Locate the cell with the specified text and output its [x, y] center coordinate. 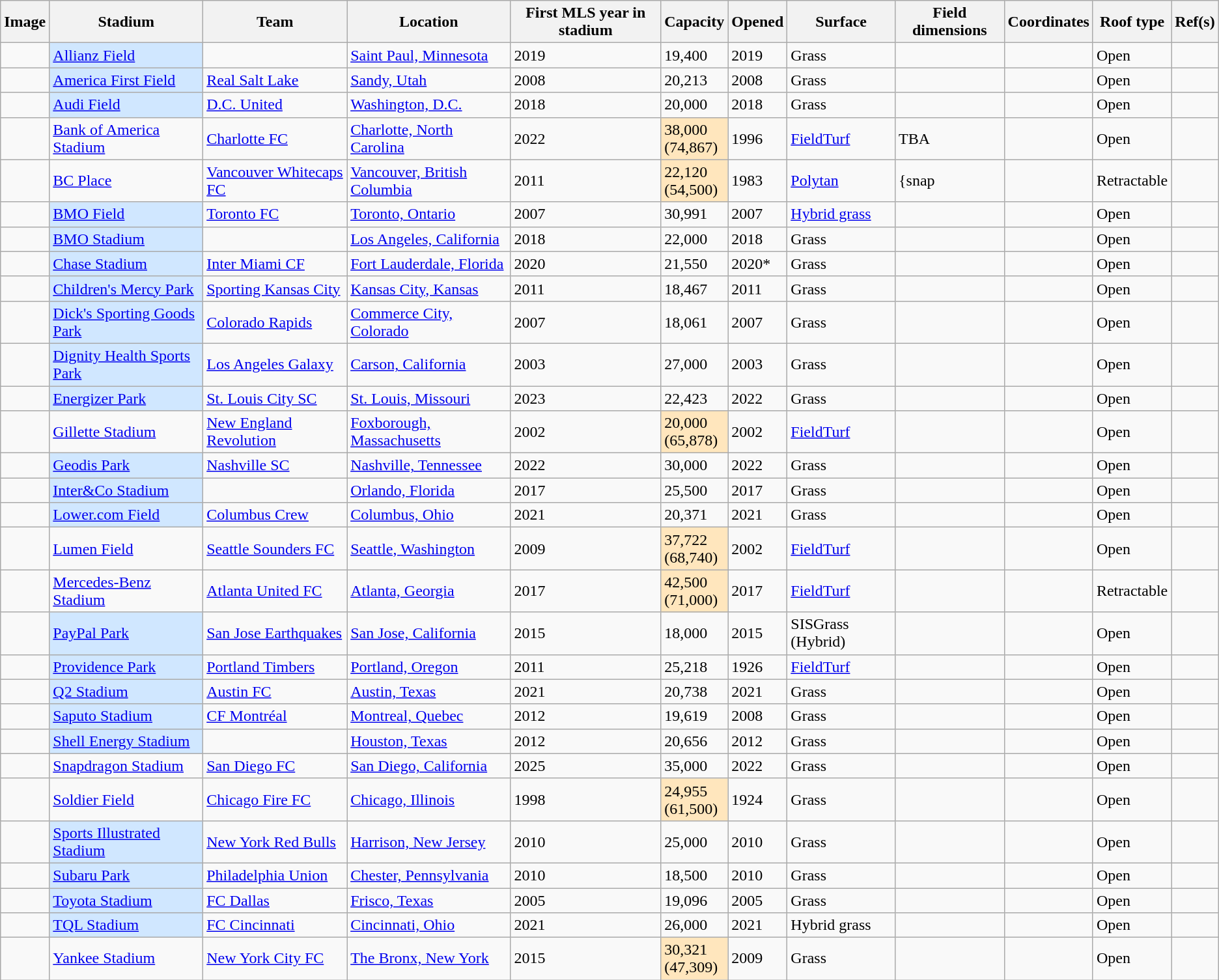
Montreal, Quebec [428, 716]
Vancouver Whitecaps FC [275, 181]
Portland, Oregon [428, 667]
Seattle, Washington [428, 548]
The Bronx, New York [428, 959]
1998 [586, 800]
Seattle Sounders FC [275, 548]
18,467 [694, 288]
Columbus Crew [275, 515]
35,000 [694, 766]
Austin FC [275, 692]
Children's Mercy Park [126, 288]
Portland Timbers [275, 667]
2020 [586, 264]
Saint Paul, Minnesota [428, 55]
New York City FC [275, 959]
20,000(65,878) [694, 432]
Sandy, Utah [428, 80]
New York Red Bulls [275, 841]
Energizer Park [126, 398]
Dick's Sporting Goods Park [126, 322]
Sports Illustrated Stadium [126, 841]
Atlanta United FC [275, 591]
20,371 [694, 515]
Philadelphia Union [275, 875]
Sporting Kansas City [275, 288]
20,000 [694, 105]
Chicago, Illinois [428, 800]
BMO Stadium [126, 239]
Field dimensions [949, 22]
BMO Field [126, 214]
19,400 [694, 55]
Austin, Texas [428, 692]
Stadium [126, 22]
TBA [949, 138]
Mercedes-Benz Stadium [126, 591]
Snapdragon Stadium [126, 766]
San Diego, California [428, 766]
27,000 [694, 365]
18,061 [694, 322]
Chicago Fire FC [275, 800]
19,619 [694, 716]
26,000 [694, 925]
First MLS year in stadium [586, 22]
San Jose Earthquakes [275, 633]
Polytan [841, 181]
37,722(68,740) [694, 548]
Surface [841, 22]
Yankee Stadium [126, 959]
38,000(74,867) [694, 138]
Ref(s) [1195, 22]
Providence Park [126, 667]
Geodis Park [126, 466]
18,000 [694, 633]
Inter Miami CF [275, 264]
2025 [586, 766]
Location [428, 22]
21,550 [694, 264]
1924 [758, 800]
Orlando, Florida [428, 490]
25,500 [694, 490]
Toronto, Ontario [428, 214]
Bank of America Stadium [126, 138]
Nashville, Tennessee [428, 466]
Gillette Stadium [126, 432]
Commerce City, Colorado [428, 322]
Inter&Co Stadium [126, 490]
D.C. United [275, 105]
Audi Field [126, 105]
St. Louis, Missouri [428, 398]
Foxborough, Massachusetts [428, 432]
Carson, California [428, 365]
2020* [758, 264]
Saputo Stadium [126, 716]
Colorado Rapids [275, 322]
30,991 [694, 214]
Charlotte, North Carolina [428, 138]
CF Montréal [275, 716]
22,000 [694, 239]
{snap [949, 181]
Lower.com Field [126, 515]
FC Cincinnati [275, 925]
25,000 [694, 841]
Capacity [694, 22]
FC Dallas [275, 901]
Shell Energy Stadium [126, 741]
San Diego FC [275, 766]
Atlanta, Georgia [428, 591]
20,656 [694, 741]
Dignity Health Sports Park [126, 365]
42,500(71,000) [694, 591]
1996 [758, 138]
PayPal Park [126, 633]
Toronto FC [275, 214]
Coordinates [1048, 22]
24,955(61,500) [694, 800]
Houston, Texas [428, 741]
Real Salt Lake [275, 80]
Los Angeles, California [428, 239]
TQL Stadium [126, 925]
30,321(47,309) [694, 959]
Lumen Field [126, 548]
Nashville SC [275, 466]
New England Revolution [275, 432]
Vancouver, British Columbia [428, 181]
San Jose, California [428, 633]
BC Place [126, 181]
Chase Stadium [126, 264]
Harrison, New Jersey [428, 841]
2023 [586, 398]
Cincinnati, Ohio [428, 925]
St. Louis City SC [275, 398]
1926 [758, 667]
Columbus, Ohio [428, 515]
Subaru Park [126, 875]
Roof type [1132, 22]
Image [25, 22]
Charlotte FC [275, 138]
Los Angeles Galaxy [275, 365]
22,120(54,500) [694, 181]
18,500 [694, 875]
Q2 Stadium [126, 692]
30,000 [694, 466]
1983 [758, 181]
20,738 [694, 692]
Opened [758, 22]
Frisco, Texas [428, 901]
Team [275, 22]
Washington, D.C. [428, 105]
20,213 [694, 80]
25,218 [694, 667]
America First Field [126, 80]
19,096 [694, 901]
Soldier Field [126, 800]
22,423 [694, 398]
Allianz Field [126, 55]
Toyota Stadium [126, 901]
Kansas City, Kansas [428, 288]
Chester, Pennsylvania [428, 875]
Fort Lauderdale, Florida [428, 264]
SISGrass (Hybrid) [841, 633]
